From the cell containing the given text, extract its center point as (x, y) coordinate. 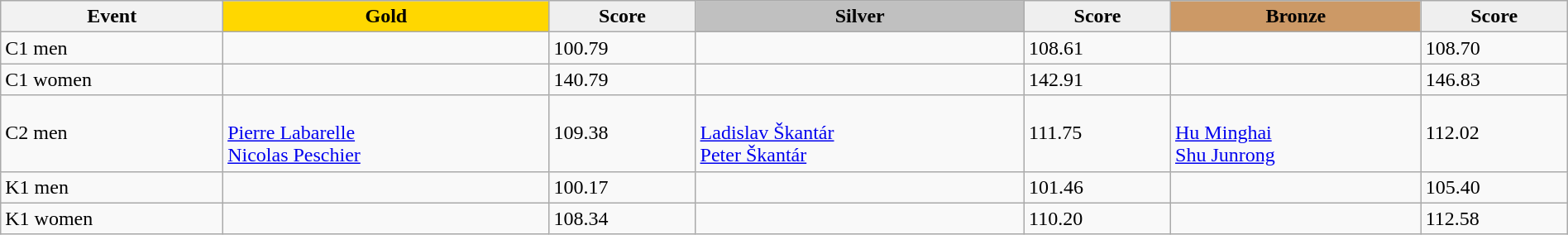
K1 women (112, 218)
109.38 (622, 133)
Gold (386, 17)
108.70 (1494, 48)
112.58 (1494, 218)
100.79 (622, 48)
105.40 (1494, 187)
112.02 (1494, 133)
110.20 (1097, 218)
C2 men (112, 133)
Bronze (1297, 17)
100.17 (622, 187)
142.91 (1097, 79)
Event (112, 17)
C1 women (112, 79)
Silver (860, 17)
146.83 (1494, 79)
108.34 (622, 218)
Hu MinghaiShu Junrong (1297, 133)
Pierre LabarelleNicolas Peschier (386, 133)
C1 men (112, 48)
Ladislav ŠkantárPeter Škantár (860, 133)
140.79 (622, 79)
101.46 (1097, 187)
111.75 (1097, 133)
K1 men (112, 187)
108.61 (1097, 48)
